From the cell containing the given text, extract its center point as (X, Y) coordinate. 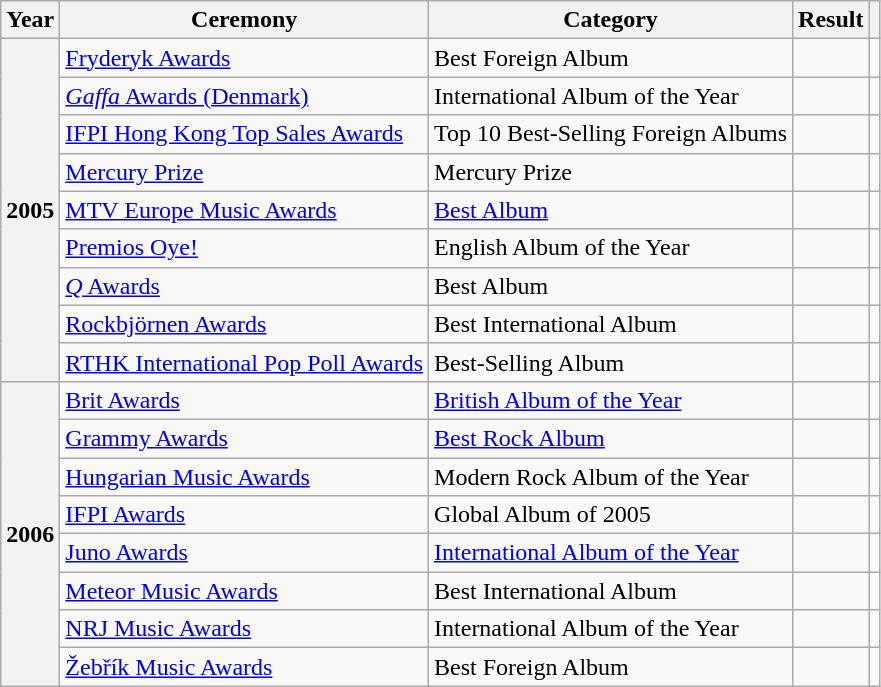
Brit Awards (244, 400)
Gaffa Awards (Denmark) (244, 96)
English Album of the Year (611, 248)
Global Album of 2005 (611, 515)
IFPI Hong Kong Top Sales Awards (244, 134)
Hungarian Music Awards (244, 477)
Fryderyk Awards (244, 58)
Juno Awards (244, 553)
2005 (30, 210)
Category (611, 20)
IFPI Awards (244, 515)
Year (30, 20)
Premios Oye! (244, 248)
Top 10 Best-Selling Foreign Albums (611, 134)
Grammy Awards (244, 438)
2006 (30, 533)
British Album of the Year (611, 400)
Modern Rock Album of the Year (611, 477)
RTHK International Pop Poll Awards (244, 362)
Rockbjörnen Awards (244, 324)
Best Rock Album (611, 438)
NRJ Music Awards (244, 629)
Result (831, 20)
MTV Europe Music Awards (244, 210)
Best-Selling Album (611, 362)
Ceremony (244, 20)
Q Awards (244, 286)
Žebřík Music Awards (244, 667)
Meteor Music Awards (244, 591)
